Provide the (X, Y) coordinate of the cell's center where the given text is located.  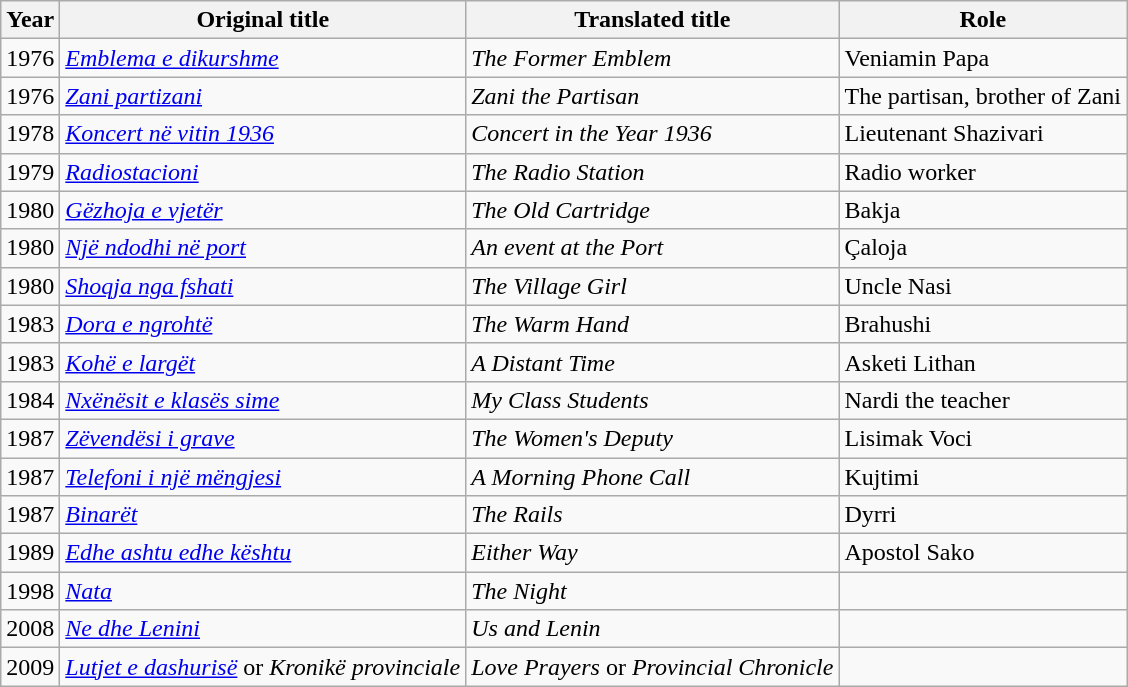
My Class Students (652, 400)
Apostol Sako (983, 553)
Veniamin Papa (983, 58)
Lisimak Voci (983, 438)
Nxënësit e klasës sime (263, 400)
The Women's Deputy (652, 438)
A Morning Phone Call (652, 477)
Year (30, 20)
Asketi Lithan (983, 362)
The Rails (652, 515)
Nardi the teacher (983, 400)
Shoqja nga fshati (263, 286)
Love Prayers or Provincial Chronicle (652, 667)
Either Way (652, 553)
Koncert në vitin 1936 (263, 134)
Zani the Partisan (652, 96)
1978 (30, 134)
Us and Lenin (652, 629)
Çaloja (983, 248)
Edhe ashtu edhe kështu (263, 553)
The Old Cartridge (652, 210)
Zani partizani (263, 96)
Nata (263, 591)
The Village Girl (652, 286)
The Night (652, 591)
Bakja (983, 210)
Translated title (652, 20)
Emblema e dikurshme (263, 58)
1989 (30, 553)
Telefoni i një mëngjesi (263, 477)
Një ndodhi në port (263, 248)
Brahushi (983, 324)
2008 (30, 629)
1998 (30, 591)
Gëzhoja e vjetër (263, 210)
Original title (263, 20)
Ne dhe Lenini (263, 629)
Concert in the Year 1936 (652, 134)
Dora e ngrohtë (263, 324)
Uncle Nasi (983, 286)
Binarët (263, 515)
Kujtimi (983, 477)
Lutjet e dashurisë or Kronikë provinciale (263, 667)
Kohë e largët (263, 362)
Dyrri (983, 515)
2009 (30, 667)
Zëvendësi i grave (263, 438)
Role (983, 20)
The partisan, brother of Zani (983, 96)
Radio worker (983, 172)
A Distant Time (652, 362)
The Radio Station (652, 172)
Radiostacioni (263, 172)
1984 (30, 400)
Lieutenant Shazivari (983, 134)
The Warm Hand (652, 324)
The Former Emblem (652, 58)
An event at the Port (652, 248)
1979 (30, 172)
